Find where the given text appears and provide that cell's center as (X, Y) coordinate. 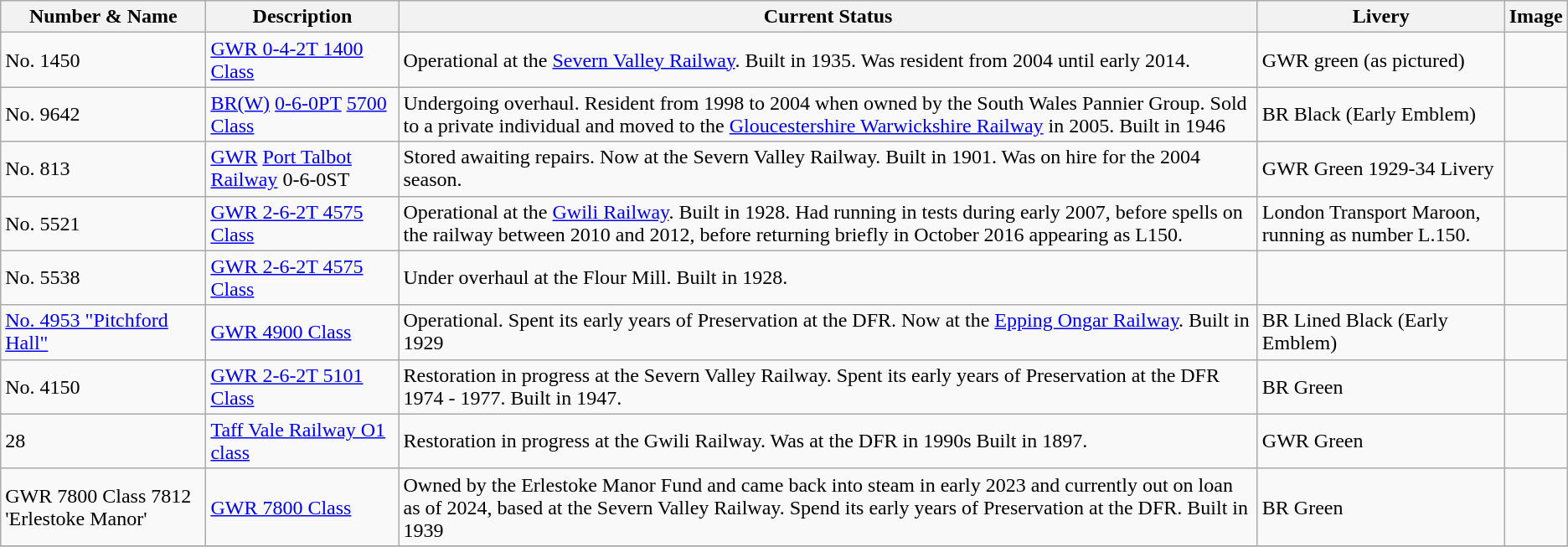
GWR green (as pictured) (1380, 60)
GWR 2-6-2T 5101 Class (302, 387)
No. 5521 (104, 223)
Taff Vale Railway O1 class (302, 441)
London Transport Maroon, running as number L.150. (1380, 223)
GWR Port Talbot Railway 0-6-0ST (302, 169)
Under overhaul at the Flour Mill. Built in 1928. (828, 278)
Current Status (828, 17)
Image (1536, 17)
BR Black (Early Emblem) (1380, 114)
No. 9642 (104, 114)
GWR 4900 Class (302, 332)
Operational at the Severn Valley Railway. Built in 1935. Was resident from 2004 until early 2014. (828, 60)
Restoration in progress at the Severn Valley Railway. Spent its early years of Preservation at the DFR 1974 - 1977. Built in 1947. (828, 387)
Livery (1380, 17)
GWR Green 1929-34 Livery (1380, 169)
GWR 0-4-2T 1400 Class (302, 60)
No. 1450 (104, 60)
Restoration in progress at the Gwili Railway. Was at the DFR in 1990s Built in 1897. (828, 441)
Number & Name (104, 17)
BR(W) 0-6-0PT 5700 Class (302, 114)
BR Lined Black (Early Emblem) (1380, 332)
No. 813 (104, 169)
GWR Green (1380, 441)
Stored awaiting repairs. Now at the Severn Valley Railway. Built in 1901. Was on hire for the 2004 season. (828, 169)
Operational. Spent its early years of Preservation at the DFR. Now at the Epping Ongar Railway. Built in 1929 (828, 332)
No. 5538 (104, 278)
GWR 7800 Class (302, 507)
No. 4150 (104, 387)
No. 4953 "Pitchford Hall" (104, 332)
GWR 7800 Class 7812 'Erlestoke Manor' (104, 507)
28 (104, 441)
Description (302, 17)
